Detect which cell encompasses the target text, then output its (X, Y) center coordinate. 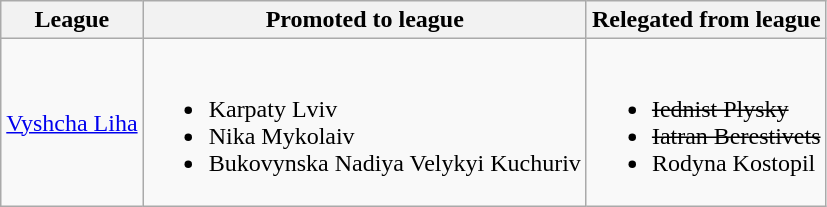
Promoted to league (364, 20)
Vyshcha Liha (72, 122)
Relegated from league (706, 20)
Karpaty LvivNika MykolaivBukovynska Nadiya Velykyi Kuchuriv (364, 122)
League (72, 20)
Iednist PlyskyIatran BerestivetsRodyna Kostopil (706, 122)
